Provide the [X, Y] coordinate of the cell's center where the given text is located.  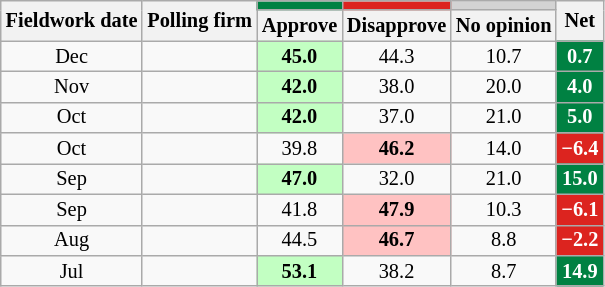
38.2 [396, 270]
Aug [72, 240]
Dec [72, 56]
5.0 [580, 118]
Fieldwork date [72, 20]
20.0 [504, 86]
−6.4 [580, 148]
44.5 [300, 240]
8.7 [504, 270]
Approve [300, 26]
14.9 [580, 270]
38.0 [396, 86]
45.0 [300, 56]
10.7 [504, 56]
Net [580, 20]
47.9 [396, 210]
41.8 [300, 210]
44.3 [396, 56]
53.1 [300, 270]
−6.1 [580, 210]
−2.2 [580, 240]
14.0 [504, 148]
46.2 [396, 148]
Polling firm [199, 20]
No opinion [504, 26]
39.8 [300, 148]
37.0 [396, 118]
0.7 [580, 56]
46.7 [396, 240]
47.0 [300, 178]
4.0 [580, 86]
8.8 [504, 240]
10.3 [504, 210]
15.0 [580, 178]
32.0 [396, 178]
Nov [72, 86]
Disapprove [396, 26]
Jul [72, 270]
